Scan for the cell matching the given text and deliver its [X, Y] coordinate at center. 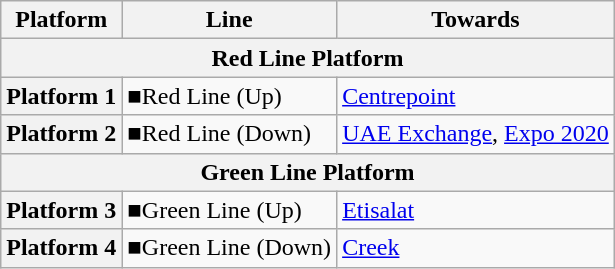
Red Line Platform [308, 58]
Towards [476, 20]
Platform 1 [62, 96]
Platform 3 [62, 210]
Platform [62, 20]
■Green Line (Up) [230, 210]
Line [230, 20]
Platform 2 [62, 134]
Etisalat [476, 210]
Creek [476, 248]
Green Line Platform [308, 172]
■Green Line (Down) [230, 248]
Centrepoint [476, 96]
UAE Exchange, Expo 2020 [476, 134]
■Red Line (Down) [230, 134]
■Red Line (Up) [230, 96]
Platform 4 [62, 248]
